Pinpoint the cell where the given text exists, returning its [X, Y] midpoint coordinate. 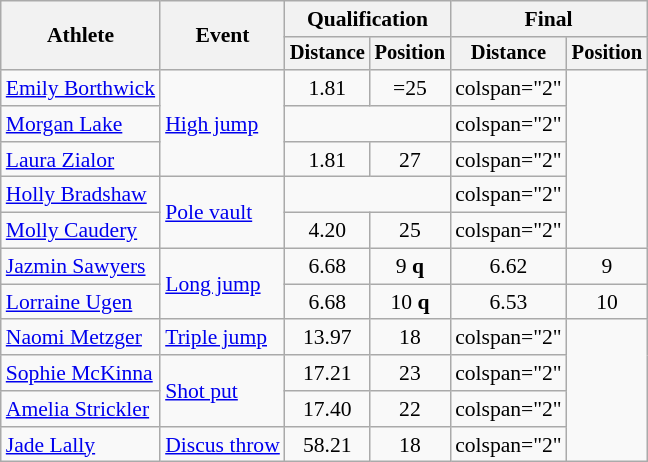
Emily Borthwick [80, 88]
Triple jump [222, 338]
Molly Caudery [80, 231]
Amelia Strickler [80, 409]
Pole vault [222, 212]
22 [410, 409]
Sophie McKinna [80, 373]
18 [410, 338]
13.97 [328, 338]
27 [410, 160]
Shot put [222, 390]
Lorraine Ugen [80, 302]
Long jump [222, 284]
Athlete [80, 36]
4.20 [328, 231]
9 [607, 267]
9 q [410, 267]
Qualification [368, 19]
25 [410, 231]
Holly Bradshaw [80, 195]
6.62 [508, 267]
Event [222, 36]
=25 [410, 88]
Morgan Lake [80, 124]
23 [410, 373]
Final [548, 19]
High jump [222, 124]
6.53 [508, 302]
17.40 [328, 409]
17.21 [328, 373]
10 [607, 302]
Naomi Metzger [80, 338]
Jazmin Sawyers [80, 267]
Laura Zialor [80, 160]
10 q [410, 302]
